From the cell containing the given text, extract its center point as (X, Y) coordinate. 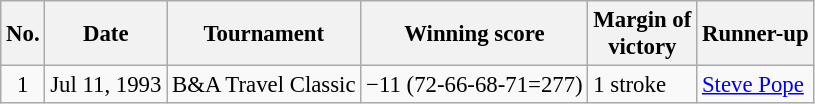
Tournament (264, 34)
Steve Pope (756, 85)
Date (106, 34)
Winning score (474, 34)
Runner-up (756, 34)
No. (23, 34)
1 stroke (642, 85)
B&A Travel Classic (264, 85)
1 (23, 85)
Jul 11, 1993 (106, 85)
Margin ofvictory (642, 34)
−11 (72-66-68-71=277) (474, 85)
